Scan for the cell matching the given text and deliver its (x, y) coordinate at center. 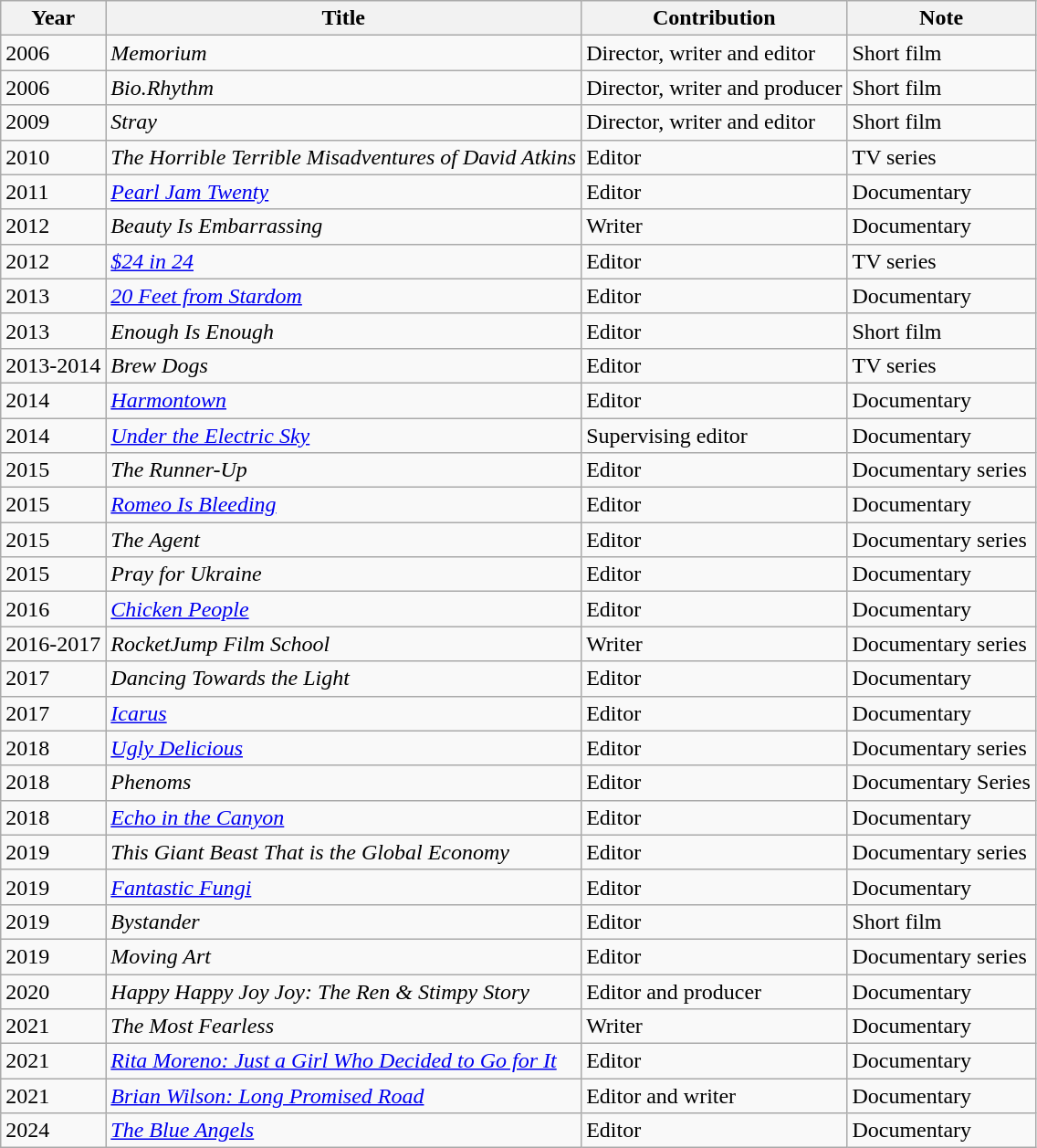
Contribution (714, 18)
2009 (53, 122)
Note (941, 18)
Moving Art (343, 956)
Ugly Delicious (343, 748)
2020 (53, 991)
Fantastic Fungi (343, 887)
Title (343, 18)
2024 (53, 1131)
Phenoms (343, 783)
Bystander (343, 922)
Director, writer and producer (714, 88)
This Giant Beast That is the Global Economy (343, 852)
Brew Dogs (343, 365)
Documentary Series (941, 783)
Echo in the Canyon (343, 817)
The Most Fearless (343, 1027)
Enough Is Enough (343, 331)
Harmontown (343, 400)
The Agent (343, 540)
20 Feet from Stardom (343, 296)
2016 (53, 609)
Chicken People (343, 609)
The Horrible Terrible Misadventures of David Atkins (343, 157)
Romeo Is Bleeding (343, 505)
2013-2014 (53, 365)
Pearl Jam Twenty (343, 192)
The Blue Angels (343, 1131)
$24 in 24 (343, 261)
RocketJump Film School (343, 644)
The Runner-Up (343, 470)
Rita Moreno: Just a Girl Who Decided to Go for It (343, 1061)
Bio.Rhythm (343, 88)
Dancing Towards the Light (343, 679)
Supervising editor (714, 436)
2011 (53, 192)
2010 (53, 157)
Stray (343, 122)
Beauty Is Embarrassing (343, 226)
Editor and producer (714, 991)
Memorium (343, 53)
Editor and writer (714, 1096)
2016-2017 (53, 644)
Year (53, 18)
Happy Happy Joy Joy: The Ren & Stimpy Story (343, 991)
Pray for Ukraine (343, 574)
Under the Electric Sky (343, 436)
Brian Wilson: Long Promised Road (343, 1096)
Icarus (343, 713)
